Search for the cell housing the specified text and yield its [X, Y] center coordinate. 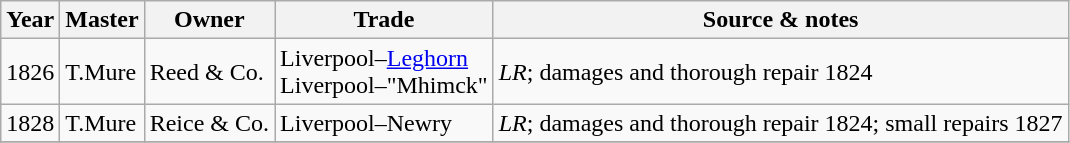
Trade [384, 20]
Year [30, 20]
Source & notes [780, 20]
Liverpool–LeghornLiverpool–"Mhimck" [384, 72]
Reed & Co. [209, 72]
1828 [30, 123]
Reice & Co. [209, 123]
LR; damages and thorough repair 1824 [780, 72]
Master [102, 20]
LR; damages and thorough repair 1824; small repairs 1827 [780, 123]
Owner [209, 20]
Liverpool–Newry [384, 123]
1826 [30, 72]
